Detect which cell encompasses the target text, then output its [x, y] center coordinate. 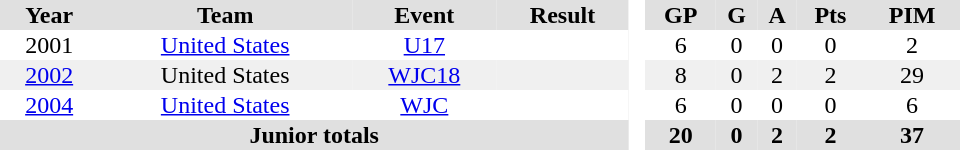
20 [681, 135]
G [737, 15]
Junior totals [314, 135]
WJC [424, 105]
WJC18 [424, 75]
Pts [830, 15]
37 [912, 135]
Team [225, 15]
GP [681, 15]
Result [563, 15]
8 [681, 75]
PIM [912, 15]
Event [424, 15]
Year [49, 15]
A [778, 15]
2002 [49, 75]
U17 [424, 45]
29 [912, 75]
2001 [49, 45]
2004 [49, 105]
